Scan for the cell matching the given text and deliver its (X, Y) coordinate at center. 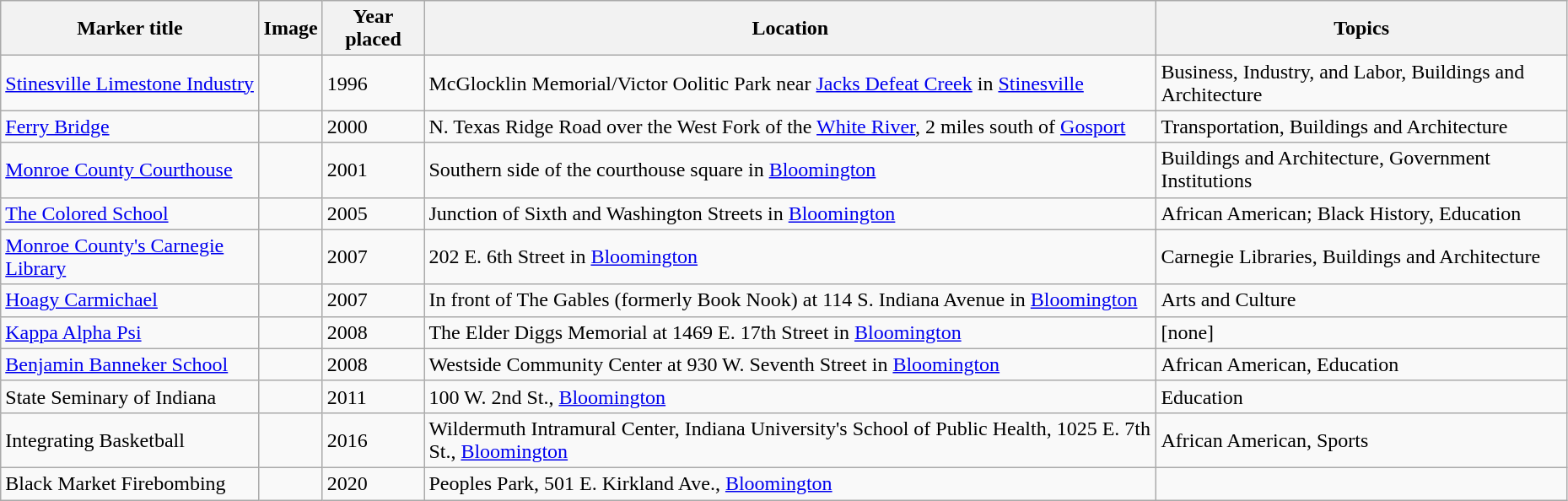
Southern side of the courthouse square in Bloomington (790, 170)
1996 (373, 83)
Junction of Sixth and Washington Streets in Bloomington (790, 213)
Monroe County Courthouse (130, 170)
2011 (373, 396)
Arts and Culture (1361, 300)
African American; Black History, Education (1361, 213)
Black Market Firebombing (130, 483)
State Seminary of Indiana (130, 396)
African American, Sports (1361, 440)
Business, Industry, and Labor, Buildings and Architecture (1361, 83)
2005 (373, 213)
100 W. 2nd St., Bloomington (790, 396)
Integrating Basketball (130, 440)
Image (290, 29)
Topics (1361, 29)
In front of The Gables (formerly Book Nook) at 114 S. Indiana Avenue in Bloomington (790, 300)
2020 (373, 483)
Year placed (373, 29)
The Elder Diggs Memorial at 1469 E. 17th Street in Bloomington (790, 332)
Location (790, 29)
Ferry Bridge (130, 127)
202 E. 6th Street in Bloomington (790, 256)
Stinesville Limestone Industry (130, 83)
Benjamin Banneker School (130, 364)
The Colored School (130, 213)
Transportation, Buildings and Architecture (1361, 127)
2001 (373, 170)
Monroe County's Carnegie Library (130, 256)
Westside Community Center at 930 W. Seventh Street in Bloomington (790, 364)
Education (1361, 396)
Kappa Alpha Psi (130, 332)
Hoagy Carmichael (130, 300)
[none] (1361, 332)
Peoples Park, 501 E. Kirkland Ave., Bloomington (790, 483)
N. Texas Ridge Road over the West Fork of the White River, 2 miles south of Gosport (790, 127)
Marker title (130, 29)
2000 (373, 127)
Wildermuth Intramural Center, Indiana University's School of Public Health, 1025 E. 7th St., Bloomington (790, 440)
Carnegie Libraries, Buildings and Architecture (1361, 256)
African American, Education (1361, 364)
2016 (373, 440)
Buildings and Architecture, Government Institutions (1361, 170)
McGlocklin Memorial/Victor Oolitic Park near Jacks Defeat Creek in Stinesville (790, 83)
